Capture the cell that displays the provided text and extract its (X, Y) central coordinate. 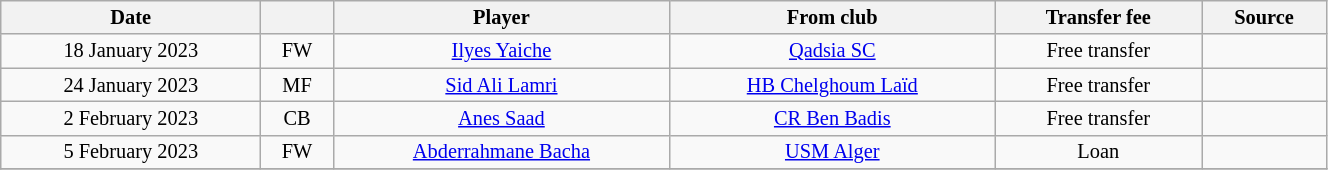
Anes Saad (501, 118)
Transfer fee (1098, 17)
Source (1264, 17)
Sid Ali Lamri (501, 85)
Loan (1098, 152)
CB (297, 118)
Player (501, 17)
Ilyes Yaiche (501, 51)
MF (297, 85)
5 February 2023 (131, 152)
Date (131, 17)
2 February 2023 (131, 118)
HB Chelghoum Laïd (832, 85)
Qadsia SC (832, 51)
CR Ben Badis (832, 118)
18 January 2023 (131, 51)
Abderrahmane Bacha (501, 152)
From club (832, 17)
24 January 2023 (131, 85)
USM Alger (832, 152)
